Extract the (x, y) coordinate from the center of the cell holding the provided text.  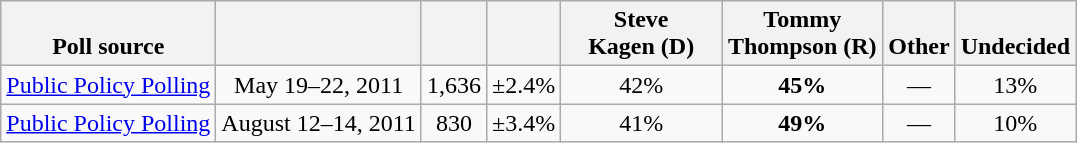
41% (642, 123)
1,636 (454, 85)
±2.4% (523, 85)
Undecided (1015, 34)
10% (1015, 123)
Poll source (108, 34)
13% (1015, 85)
42% (642, 85)
Other (919, 34)
SteveKagen (D) (642, 34)
TommyThompson (R) (802, 34)
49% (802, 123)
830 (454, 123)
August 12–14, 2011 (319, 123)
±3.4% (523, 123)
May 19–22, 2011 (319, 85)
45% (802, 85)
